Return the [X, Y] coordinate for the center point of the cell that contains the specified text.  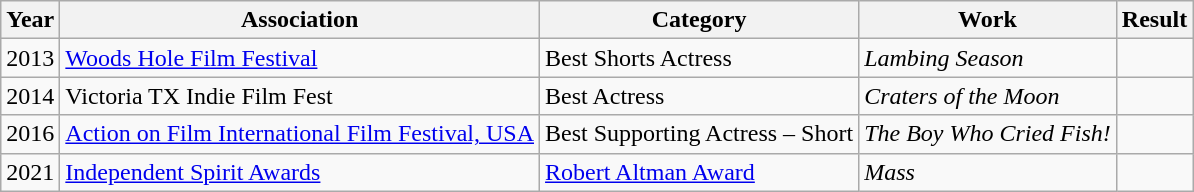
Best Actress [700, 96]
2016 [30, 134]
Woods Hole Film Festival [300, 58]
Robert Altman Award [700, 172]
Category [700, 20]
Victoria TX Indie Film Fest [300, 96]
Best Supporting Actress – Short [700, 134]
Result [1154, 20]
Best Shorts Actress [700, 58]
Independent Spirit Awards [300, 172]
2021 [30, 172]
2014 [30, 96]
Work [988, 20]
2013 [30, 58]
Mass [988, 172]
Lambing Season [988, 58]
Year [30, 20]
Association [300, 20]
The Boy Who Cried Fish! [988, 134]
Action on Film International Film Festival, USA [300, 134]
Craters of the Moon [988, 96]
